Search for the cell housing the specified text and yield its [X, Y] center coordinate. 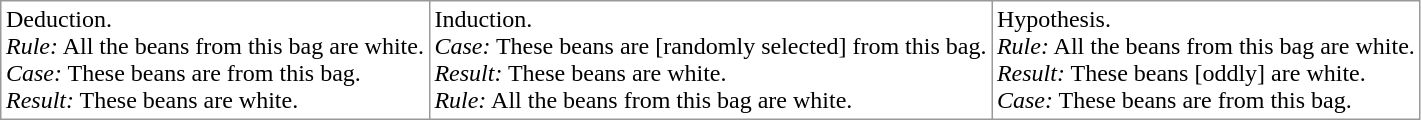
Hypothesis.Rule: All the beans from this bag are white. Result: These beans [oddly] are white. Case: These beans are from this bag. [1206, 60]
Deduction.Rule: All the beans from this bag are white. Case: These beans are from this bag. Result: These beans are white. [216, 60]
Induction.Case: These beans are [randomly selected] from this bag. Result: These beans are white. Rule: All the beans from this bag are white. [710, 60]
